Pinpoint the cell where the given text exists, returning its [x, y] midpoint coordinate. 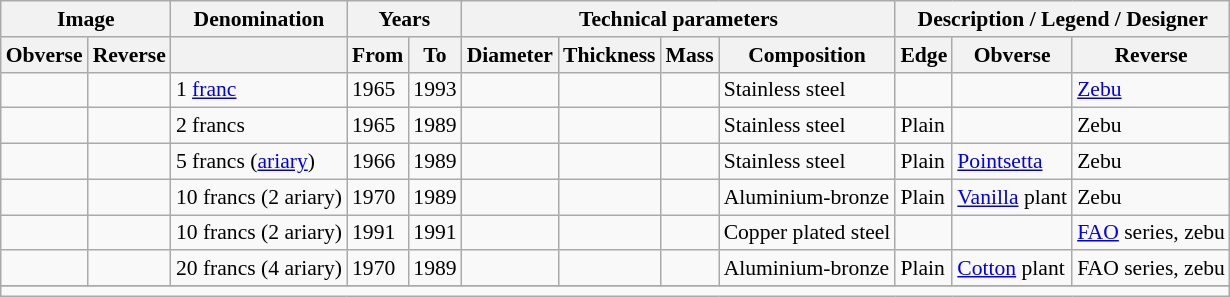
Description / Legend / Designer [1062, 19]
Diameter [510, 55]
Mass [690, 55]
2 francs [259, 126]
1966 [378, 162]
5 francs (ariary) [259, 162]
To [434, 55]
Composition [808, 55]
Thickness [610, 55]
Denomination [259, 19]
Years [404, 19]
Edge [924, 55]
1993 [434, 90]
Image [86, 19]
From [378, 55]
Vanilla plant [1012, 197]
1 franc [259, 90]
Technical parameters [679, 19]
20 francs (4 ariary) [259, 269]
Pointsetta [1012, 162]
Copper plated steel [808, 233]
Cotton plant [1012, 269]
